Return the (X, Y) coordinate for the center point of the cell that contains the specified text.  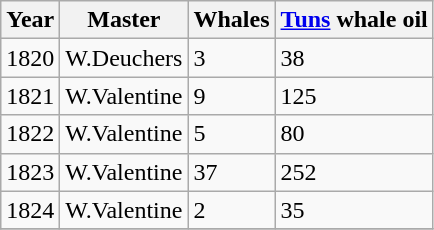
Whales (232, 20)
9 (232, 96)
Year (30, 20)
1820 (30, 58)
252 (354, 172)
Tuns whale oil (354, 20)
5 (232, 134)
W.Deuchers (124, 58)
125 (354, 96)
1821 (30, 96)
1824 (30, 210)
1822 (30, 134)
2 (232, 210)
3 (232, 58)
1823 (30, 172)
38 (354, 58)
80 (354, 134)
35 (354, 210)
Master (124, 20)
37 (232, 172)
